Extract the [x, y] coordinate from the center of the cell holding the provided text.  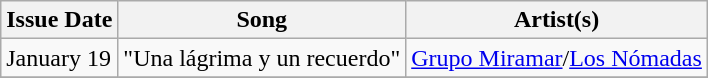
"Una lágrima y un recuerdo" [262, 58]
Issue Date [60, 20]
January 19 [60, 58]
Song [262, 20]
Grupo Miramar/Los Nómadas [557, 58]
Artist(s) [557, 20]
